For the text-containing cell, return its midpoint in (x, y) coordinate format. 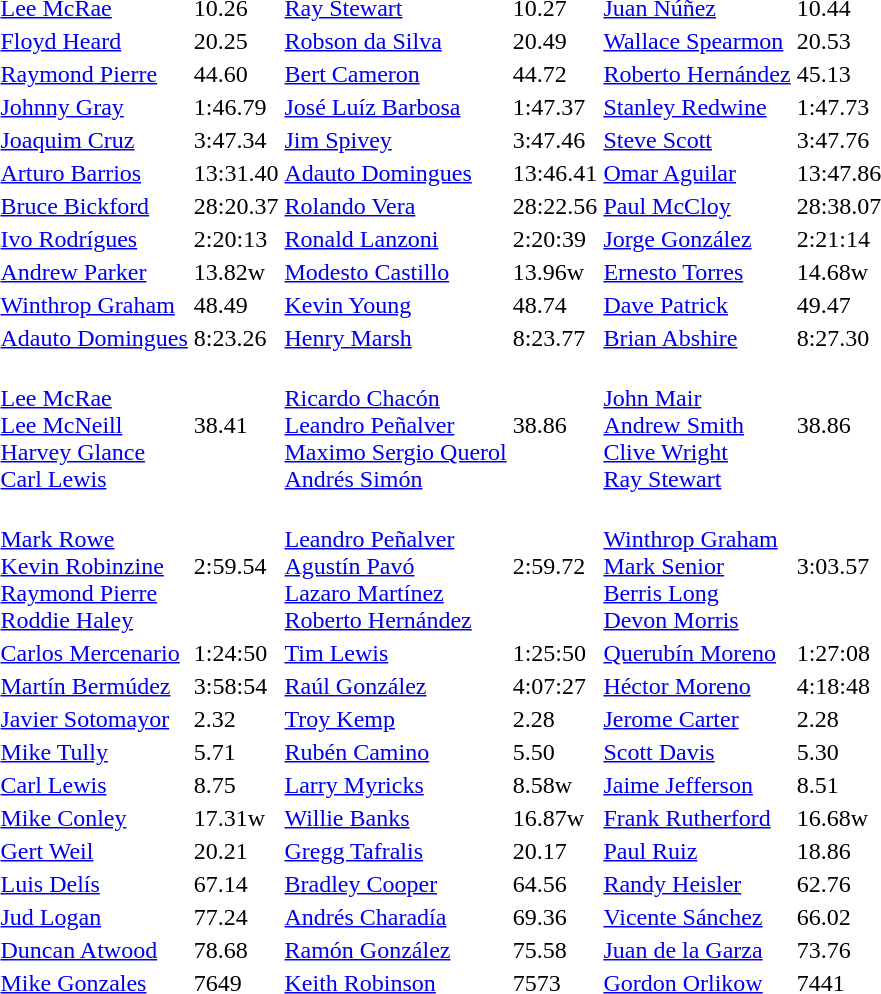
Frank Rutherford (697, 818)
3:47.46 (555, 140)
67.14 (236, 884)
3:47.34 (236, 140)
78.68 (236, 950)
8.58w (555, 785)
Gregg Tafralis (396, 851)
1:46.79 (236, 107)
28:20.37 (236, 206)
Robson da Silva (396, 41)
1:47.37 (555, 107)
38.41 (236, 425)
Ronald Lanzoni (396, 239)
Modesto Castillo (396, 272)
5.71 (236, 752)
75.58 (555, 950)
5.50 (555, 752)
3:58:54 (236, 686)
8:23.77 (555, 338)
20.21 (236, 851)
Steve Scott (697, 140)
48.74 (555, 305)
Brian Abshire (697, 338)
John MairAndrew SmithClive WrightRay Stewart (697, 425)
Omar Aguilar (697, 173)
13.82w (236, 272)
Roberto Hernández (697, 74)
Paul Ruiz (697, 851)
Tim Lewis (396, 653)
44.72 (555, 74)
Andrés Charadía (396, 917)
Vicente Sánchez (697, 917)
Paul McCloy (697, 206)
8.75 (236, 785)
2:20:39 (555, 239)
1:25:50 (555, 653)
13.96w (555, 272)
Ricardo ChacónLeandro PeñalverMaximo Sergio QuerolAndrés Simón (396, 425)
2:59.72 (555, 566)
Querubín Moreno (697, 653)
Stanley Redwine (697, 107)
2.28 (555, 719)
Jim Spivey (396, 140)
Rubén Camino (396, 752)
13:46.41 (555, 173)
Troy Kemp (396, 719)
Héctor Moreno (697, 686)
Dave Patrick (697, 305)
64.56 (555, 884)
77.24 (236, 917)
Ramón González (396, 950)
Jaime Jefferson (697, 785)
4:07:27 (555, 686)
Kevin Young (396, 305)
Ernesto Torres (697, 272)
13:31.40 (236, 173)
20.49 (555, 41)
38.86 (555, 425)
Randy Heisler (697, 884)
Henry Marsh (396, 338)
16.87w (555, 818)
20.25 (236, 41)
Juan de la Garza (697, 950)
Jerome Carter (697, 719)
Bradley Cooper (396, 884)
Leandro PeñalverAgustín PavóLazaro MartínezRoberto Hernández (396, 566)
Rolando Vera (396, 206)
28:22.56 (555, 206)
17.31w (236, 818)
Larry Myricks (396, 785)
Jorge González (697, 239)
Wallace Spearmon (697, 41)
2:59.54 (236, 566)
44.60 (236, 74)
2.32 (236, 719)
Raúl González (396, 686)
Scott Davis (697, 752)
Adauto Domingues (396, 173)
Willie Banks (396, 818)
69.36 (555, 917)
20.17 (555, 851)
1:24:50 (236, 653)
José Luíz Barbosa (396, 107)
8:23.26 (236, 338)
48.49 (236, 305)
2:20:13 (236, 239)
Winthrop GrahamMark SeniorBerris LongDevon Morris (697, 566)
Bert Cameron (396, 74)
